Find where the given text appears and provide that cell's center as [x, y] coordinate. 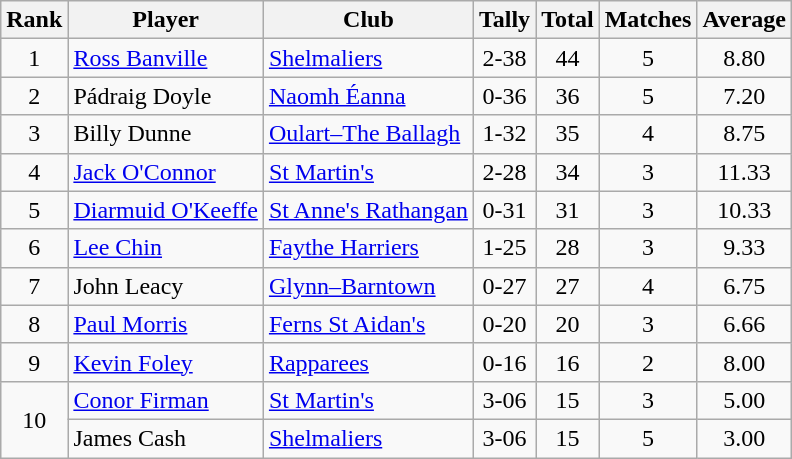
Matches [648, 20]
8.75 [744, 134]
0-36 [504, 96]
0-16 [504, 362]
Billy Dunne [166, 134]
11.33 [744, 172]
Rapparees [368, 362]
1-32 [504, 134]
35 [568, 134]
44 [568, 58]
0-20 [504, 324]
Faythe Harriers [368, 248]
St Anne's Rathangan [368, 210]
0-31 [504, 210]
2-28 [504, 172]
Player [166, 20]
9 [34, 362]
10.33 [744, 210]
34 [568, 172]
8.80 [744, 58]
Ross Banville [166, 58]
7.20 [744, 96]
8.00 [744, 362]
Paul Morris [166, 324]
10 [34, 419]
6.75 [744, 286]
6 [34, 248]
8 [34, 324]
Total [568, 20]
3.00 [744, 438]
20 [568, 324]
6.66 [744, 324]
Average [744, 20]
28 [568, 248]
Oulart–The Ballagh [368, 134]
Club [368, 20]
1-25 [504, 248]
Glynn–Barntown [368, 286]
Conor Firman [166, 400]
2-38 [504, 58]
1 [34, 58]
36 [568, 96]
Jack O'Connor [166, 172]
Diarmuid O'Keeffe [166, 210]
Tally [504, 20]
Lee Chin [166, 248]
5.00 [744, 400]
Rank [34, 20]
Kevin Foley [166, 362]
John Leacy [166, 286]
9.33 [744, 248]
Ferns St Aidan's [368, 324]
0-27 [504, 286]
Naomh Éanna [368, 96]
16 [568, 362]
James Cash [166, 438]
27 [568, 286]
7 [34, 286]
Pádraig Doyle [166, 96]
31 [568, 210]
